Provide the (X, Y) coordinate of the cell's center where the given text is located.  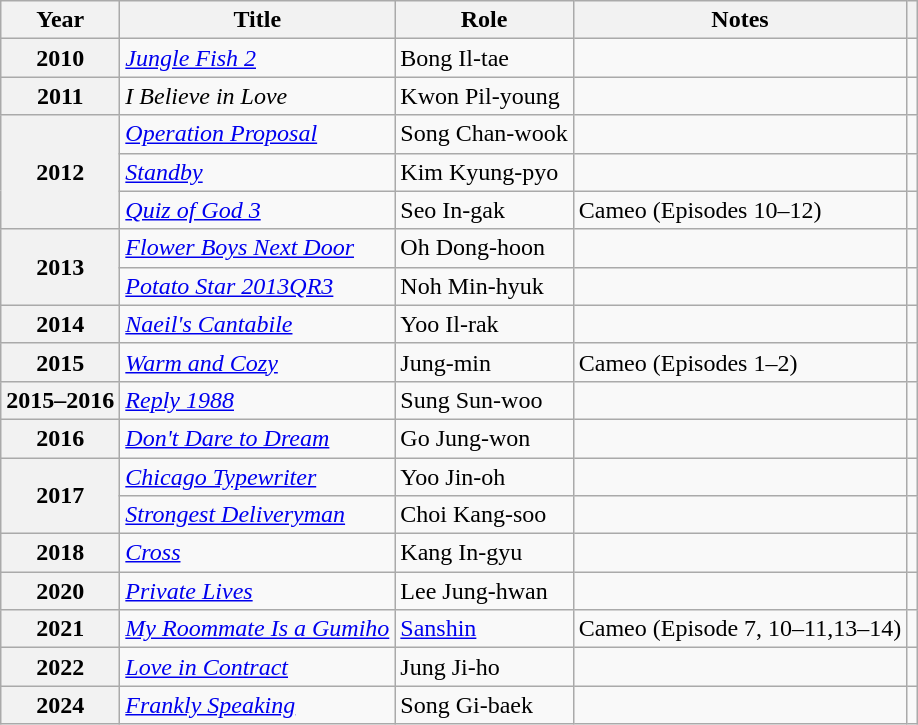
Cameo (Episodes 10–12) (740, 210)
2024 (60, 705)
Potato Star 2013QR3 (258, 286)
Quiz of God 3 (258, 210)
Flower Boys Next Door (258, 248)
Kim Kyung-pyo (484, 172)
Kwon Pil-young (484, 96)
Operation Proposal (258, 134)
I Believe in Love (258, 96)
Role (484, 20)
Year (60, 20)
Standby (258, 172)
Reply 1988 (258, 400)
Lee Jung-hwan (484, 591)
Jung Ji-ho (484, 667)
Love in Contract (258, 667)
Sanshin (484, 629)
Chicago Typewriter (258, 477)
Naeil's Cantabile (258, 324)
Bong Il-tae (484, 58)
2022 (60, 667)
My Roommate Is a Gumiho (258, 629)
Cross (258, 553)
Notes (740, 20)
2020 (60, 591)
Jungle Fish 2 (258, 58)
Go Jung-won (484, 438)
2015 (60, 362)
Private Lives (258, 591)
Noh Min-hyuk (484, 286)
Kang In-gyu (484, 553)
Cameo (Episode 7, 10–11,13–14) (740, 629)
2010 (60, 58)
Song Gi-baek (484, 705)
Song Chan-wook (484, 134)
2011 (60, 96)
2021 (60, 629)
Oh Dong-hoon (484, 248)
Sung Sun-woo (484, 400)
Yoo Il-rak (484, 324)
2017 (60, 496)
2013 (60, 267)
2012 (60, 172)
Don't Dare to Dream (258, 438)
2014 (60, 324)
Strongest Deliveryman (258, 515)
2015–2016 (60, 400)
2016 (60, 438)
Warm and Cozy (258, 362)
Title (258, 20)
Yoo Jin-oh (484, 477)
Choi Kang-soo (484, 515)
Seo In-gak (484, 210)
Jung-min (484, 362)
2018 (60, 553)
Frankly Speaking (258, 705)
Cameo (Episodes 1–2) (740, 362)
